Identify which cell holds the provided text, then report its (X, Y) central coordinate. 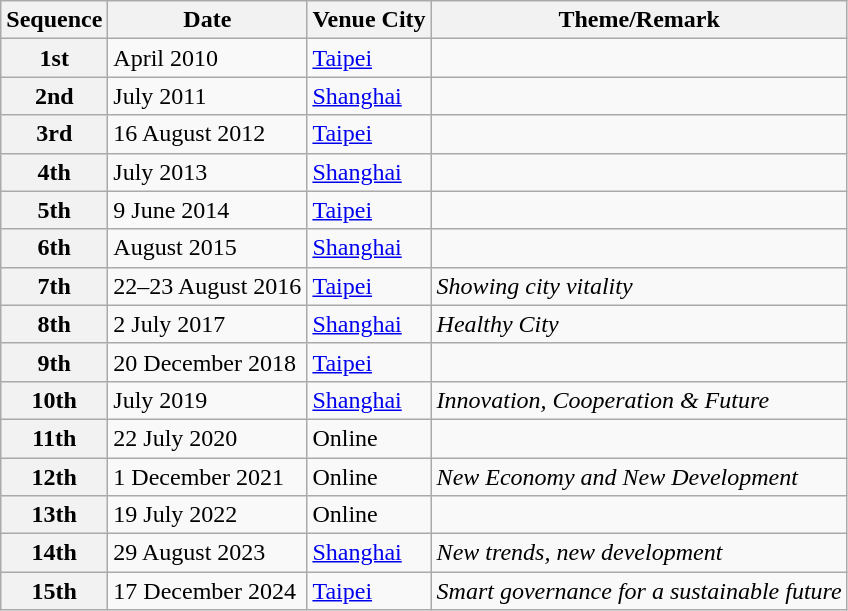
16 August 2012 (208, 134)
3rd (54, 134)
12th (54, 477)
New trends, new development (639, 553)
2 July 2017 (208, 324)
Showing city vitality (639, 286)
19 July 2022 (208, 515)
13th (54, 515)
9 June 2014 (208, 210)
July 2019 (208, 400)
5th (54, 210)
July 2011 (208, 96)
August 2015 (208, 248)
7th (54, 286)
Sequence (54, 20)
22–23 August 2016 (208, 286)
April 2010 (208, 58)
New Economy and New Development (639, 477)
4th (54, 172)
Theme/Remark (639, 20)
15th (54, 591)
1st (54, 58)
6th (54, 248)
20 December 2018 (208, 362)
8th (54, 324)
11th (54, 438)
10th (54, 400)
17 December 2024 (208, 591)
Venue City (369, 20)
2nd (54, 96)
Date (208, 20)
14th (54, 553)
1 December 2021 (208, 477)
29 August 2023 (208, 553)
Innovation, Cooperation & Future (639, 400)
22 July 2020 (208, 438)
Smart governance for a sustainable future (639, 591)
9th (54, 362)
Healthy City (639, 324)
July 2013 (208, 172)
